Return the [X, Y] coordinate for the center point of the cell that contains the specified text.  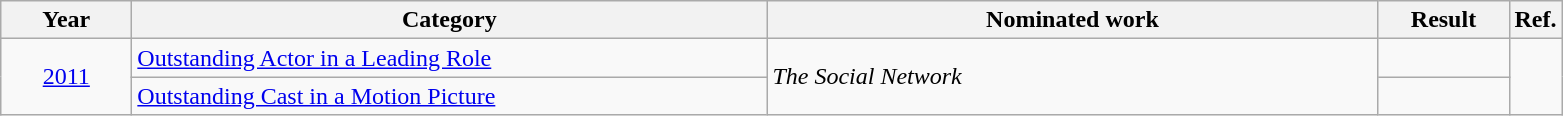
Outstanding Cast in a Motion Picture [450, 96]
Year [66, 20]
Result [1444, 20]
Nominated work [1072, 20]
The Social Network [1072, 77]
2011 [66, 77]
Category [450, 20]
Outstanding Actor in a Leading Role [450, 58]
Ref. [1536, 20]
